Output the [X, Y] coordinate of the center of the cell containing the given text.  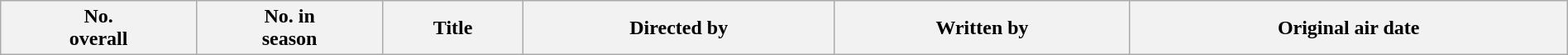
Title [453, 28]
No.overall [99, 28]
No. inseason [289, 28]
Directed by [678, 28]
Original air date [1348, 28]
Written by [982, 28]
